Return (X, Y) of the center of cell containing provided text 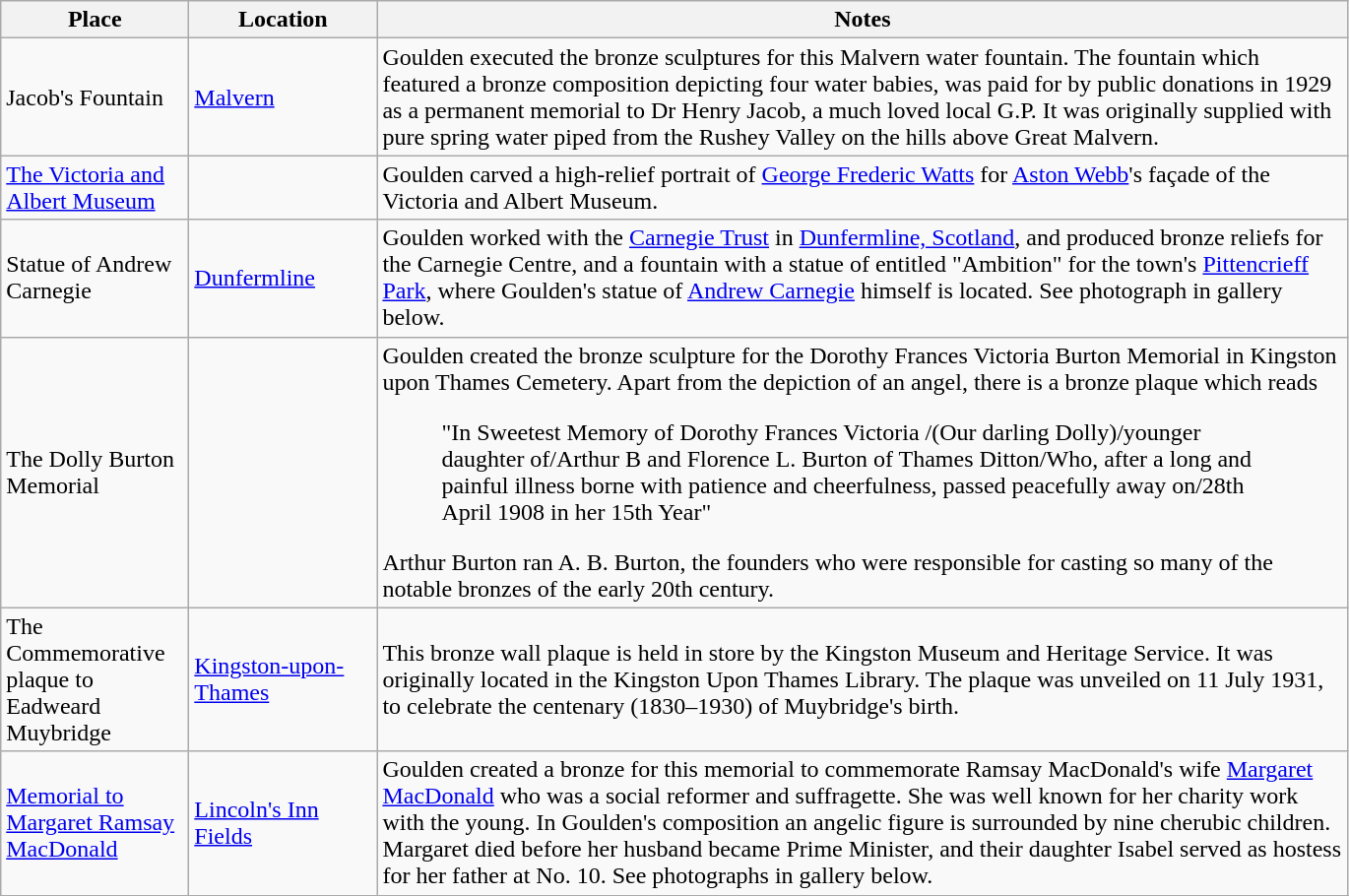
Location (284, 20)
Dunfermline (284, 278)
The Dolly Burton Memorial (95, 473)
Statue of Andrew Carnegie (95, 278)
Goulden carved a high-relief portrait of George Frederic Watts for Aston Webb's façade of the Victoria and Albert Museum. (863, 187)
Memorial to Margaret Ramsay MacDonald (95, 823)
The Commemorative plaque to Eadweard Muybridge (95, 679)
Jacob's Fountain (95, 96)
The Victoria and Albert Museum (95, 187)
Kingston-upon-Thames (284, 679)
Malvern (284, 96)
Notes (863, 20)
Place (95, 20)
Lincoln's Inn Fields (284, 823)
